Identify which cell holds the provided text, then report its [X, Y] central coordinate. 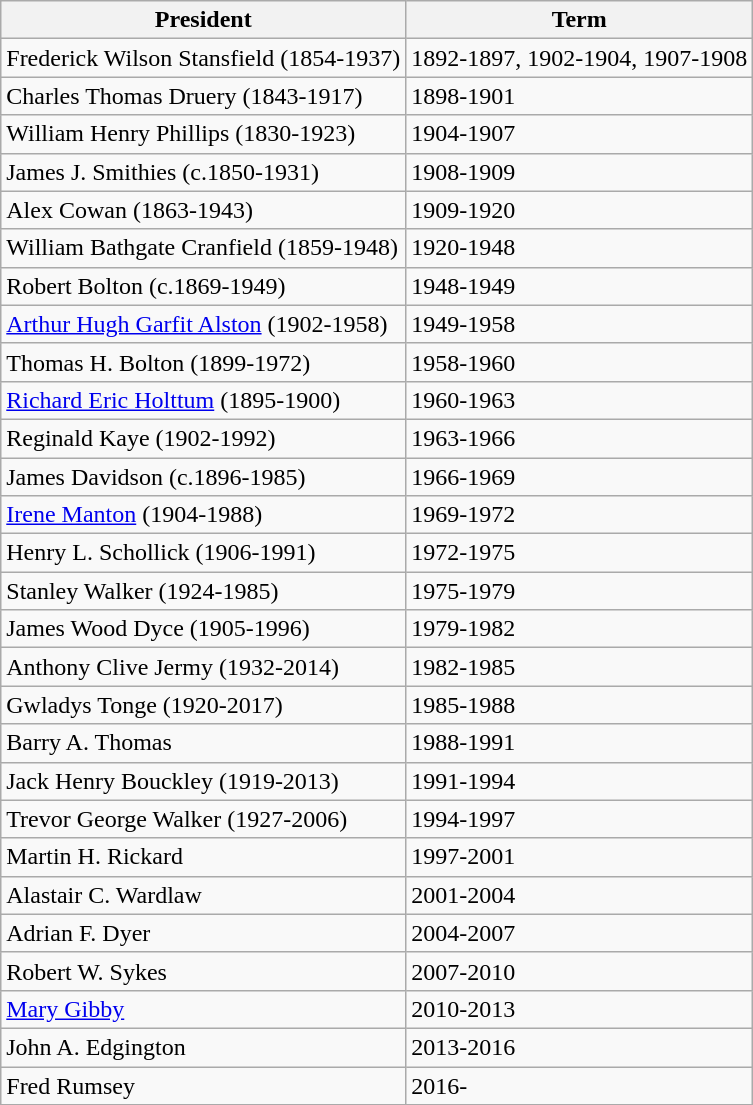
1988-1991 [580, 743]
1966-1969 [580, 477]
1898-1901 [580, 96]
Robert Bolton (c.1869-1949) [204, 286]
1972-1975 [580, 553]
Adrian F. Dyer [204, 933]
Trevor George Walker (1927-2006) [204, 819]
1949-1958 [580, 324]
Anthony Clive Jermy (1932-2014) [204, 667]
2016- [580, 1085]
2004-2007 [580, 933]
2013-2016 [580, 1047]
Stanley Walker (1924-1985) [204, 591]
1960-1963 [580, 400]
1892-1897, 1902-1904, 1907-1908 [580, 58]
Irene Manton (1904-1988) [204, 515]
Martin H. Rickard [204, 857]
Alastair C. Wardlaw [204, 895]
Mary Gibby [204, 1009]
Thomas H. Bolton (1899-1972) [204, 362]
President [204, 20]
1994-1997 [580, 819]
William Henry Phillips (1830-1923) [204, 134]
2010-2013 [580, 1009]
Frederick Wilson Stansfield (1854-1937) [204, 58]
2001-2004 [580, 895]
1979-1982 [580, 629]
1985-1988 [580, 705]
James Davidson (c.1896-1985) [204, 477]
Richard Eric Holttum (1895-1900) [204, 400]
Arthur Hugh Garfit Alston (1902-1958) [204, 324]
1904-1907 [580, 134]
2007-2010 [580, 971]
Alex Cowan (1863-1943) [204, 210]
William Bathgate Cranfield (1859-1948) [204, 248]
1948-1949 [580, 286]
Fred Rumsey [204, 1085]
1975-1979 [580, 591]
Reginald Kaye (1902-1992) [204, 438]
1908-1909 [580, 172]
James J. Smithies (c.1850-1931) [204, 172]
Robert W. Sykes [204, 971]
1997-2001 [580, 857]
1991-1994 [580, 781]
Henry L. Schollick (1906-1991) [204, 553]
1963-1966 [580, 438]
Term [580, 20]
1958-1960 [580, 362]
1982-1985 [580, 667]
1909-1920 [580, 210]
1969-1972 [580, 515]
Barry A. Thomas [204, 743]
Jack Henry Bouckley (1919-2013) [204, 781]
Charles Thomas Druery (1843-1917) [204, 96]
James Wood Dyce (1905-1996) [204, 629]
Gwladys Tonge (1920-2017) [204, 705]
John A. Edgington [204, 1047]
1920-1948 [580, 248]
